Search for the cell housing the specified text and yield its (X, Y) center coordinate. 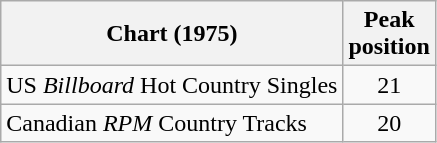
Chart (1975) (172, 34)
US Billboard Hot Country Singles (172, 85)
Canadian RPM Country Tracks (172, 123)
Peakposition (389, 34)
21 (389, 85)
20 (389, 123)
